Search for the cell housing the specified text and yield its (x, y) center coordinate. 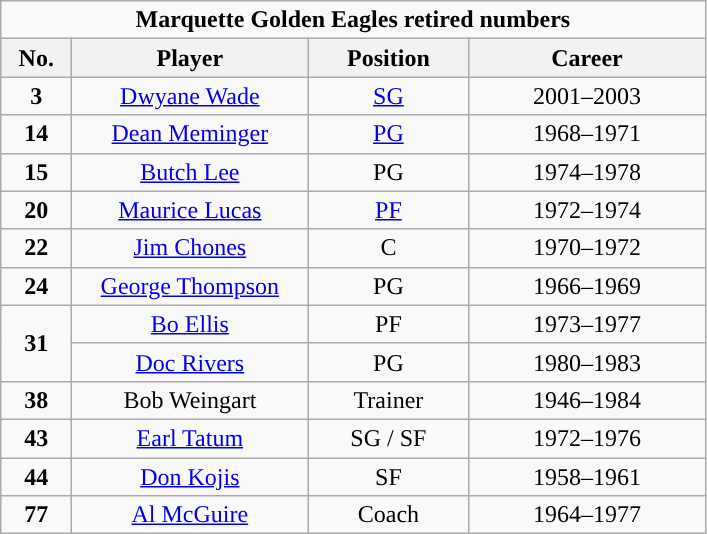
SG / SF (388, 438)
1974–1978 (587, 172)
20 (36, 210)
1973–1977 (587, 324)
Butch Lee (190, 172)
No. (36, 58)
2001–2003 (587, 96)
C (388, 248)
43 (36, 438)
24 (36, 286)
Al McGuire (190, 515)
44 (36, 477)
Maurice Lucas (190, 210)
1972–1974 (587, 210)
SG (388, 96)
Dean Meminger (190, 134)
15 (36, 172)
Don Kojis (190, 477)
3 (36, 96)
Marquette Golden Eagles retired numbers (353, 20)
1972–1976 (587, 438)
77 (36, 515)
38 (36, 400)
Position (388, 58)
1966–1969 (587, 286)
1980–1983 (587, 362)
31 (36, 343)
22 (36, 248)
1958–1961 (587, 477)
Coach (388, 515)
Dwyane Wade (190, 96)
Bob Weingart (190, 400)
1964–1977 (587, 515)
Jim Chones (190, 248)
Trainer (388, 400)
1970–1972 (587, 248)
George Thompson (190, 286)
1946–1984 (587, 400)
Career (587, 58)
Doc Rivers (190, 362)
Bo Ellis (190, 324)
SF (388, 477)
Player (190, 58)
14 (36, 134)
1968–1971 (587, 134)
Earl Tatum (190, 438)
